Return the (x, y) coordinate for the center point of the cell that contains the specified text.  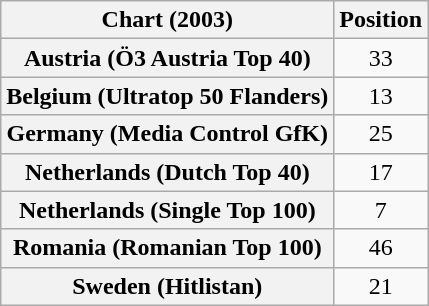
Chart (2003) (168, 20)
21 (381, 286)
13 (381, 96)
Netherlands (Dutch Top 40) (168, 172)
7 (381, 210)
33 (381, 58)
Germany (Media Control GfK) (168, 134)
Austria (Ö3 Austria Top 40) (168, 58)
17 (381, 172)
Position (381, 20)
Belgium (Ultratop 50 Flanders) (168, 96)
Romania (Romanian Top 100) (168, 248)
Netherlands (Single Top 100) (168, 210)
46 (381, 248)
25 (381, 134)
Sweden (Hitlistan) (168, 286)
